From the cell containing the given text, extract its center point as [X, Y] coordinate. 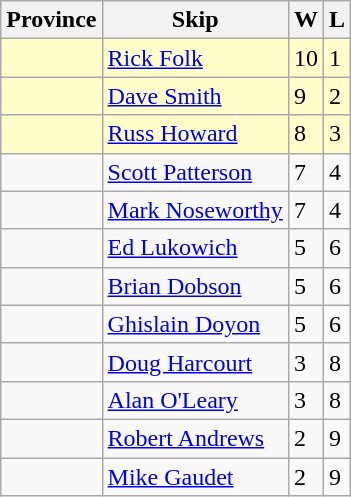
Rick Folk [195, 58]
Mike Gaudet [195, 477]
Skip [195, 20]
Ed Lukowich [195, 248]
Province [52, 20]
Scott Patterson [195, 172]
Dave Smith [195, 96]
Alan O'Leary [195, 400]
Brian Dobson [195, 286]
Ghislain Doyon [195, 324]
Doug Harcourt [195, 362]
W [306, 20]
Mark Noseworthy [195, 210]
10 [306, 58]
Russ Howard [195, 134]
1 [336, 58]
Robert Andrews [195, 438]
L [336, 20]
